Find where the given text appears and provide that cell's center as [x, y] coordinate. 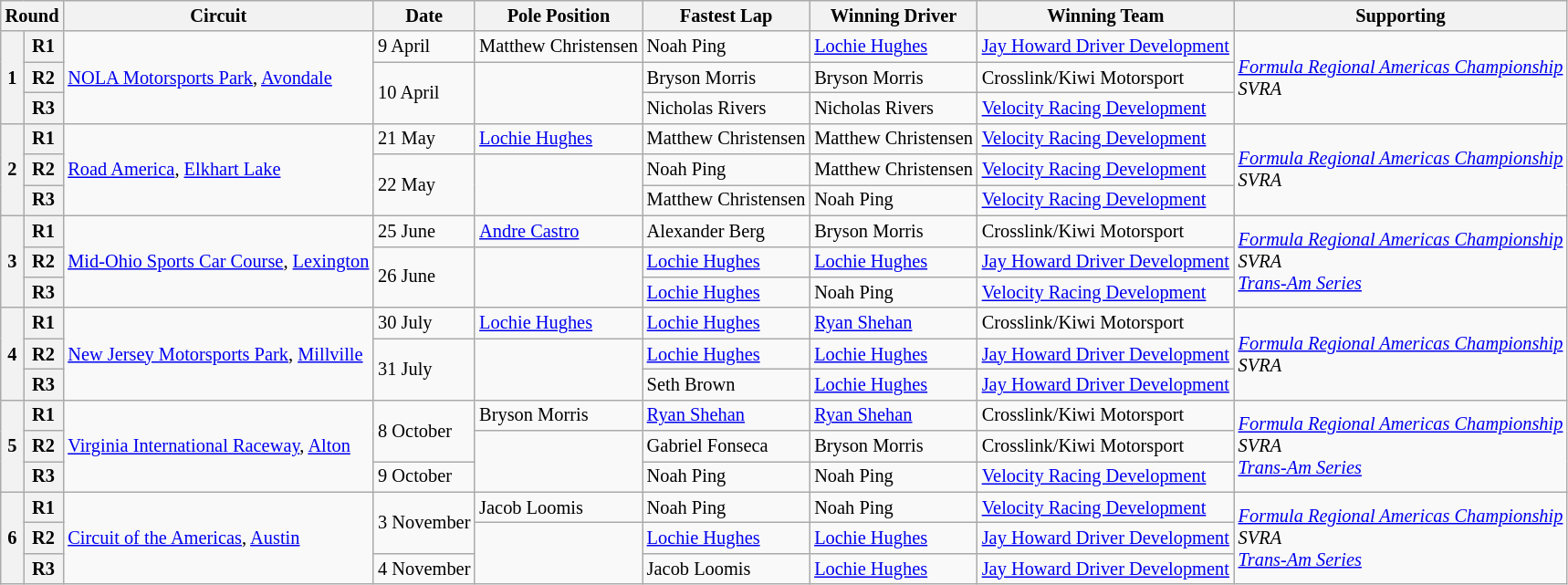
Winning Team [1106, 16]
Fastest Lap [727, 16]
Date [423, 16]
30 July [423, 323]
Seth Brown [727, 384]
4 November [423, 569]
4 [13, 354]
NOLA Motorsports Park, Avondale [218, 77]
9 April [423, 47]
9 October [423, 476]
Circuit [218, 16]
1 [13, 77]
New Jersey Motorsports Park, Millville [218, 354]
Round [33, 16]
5 [13, 445]
Supporting [1401, 16]
31 July [423, 369]
10 April [423, 93]
8 October [423, 431]
3 November [423, 522]
26 June [423, 277]
Winning Driver [894, 16]
22 May [423, 184]
6 [13, 538]
Circuit of the Americas, Austin [218, 538]
3 [13, 261]
Alexander Berg [727, 231]
Gabriel Fonseca [727, 446]
Mid-Ohio Sports Car Course, Lexington [218, 261]
Road America, Elkhart Lake [218, 170]
Virginia International Raceway, Alton [218, 445]
21 May [423, 139]
Pole Position [559, 16]
25 June [423, 231]
2 [13, 170]
Andre Castro [559, 231]
